Scan for the cell matching the given text and deliver its [X, Y] coordinate at center. 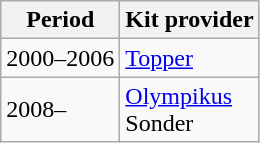
OlympikusSonder [190, 110]
Period [60, 20]
Topper [190, 58]
2008– [60, 110]
2000–2006 [60, 58]
Kit provider [190, 20]
